For the text-containing cell, return its midpoint in [X, Y] coordinate format. 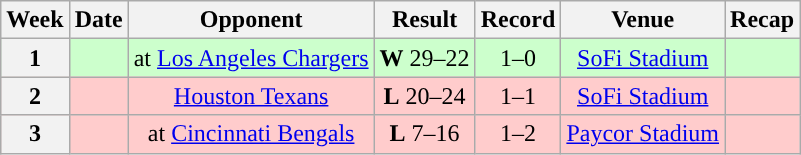
L 20–24 [424, 96]
1–2 [518, 134]
at Los Angeles Chargers [251, 58]
1–1 [518, 96]
3 [35, 134]
Recap [762, 20]
1–0 [518, 58]
2 [35, 96]
Houston Texans [251, 96]
Date [98, 20]
Opponent [251, 20]
Week [35, 20]
at Cincinnati Bengals [251, 134]
W 29–22 [424, 58]
L 7–16 [424, 134]
Venue [643, 20]
Paycor Stadium [643, 134]
Record [518, 20]
Result [424, 20]
1 [35, 58]
